Provide the (X, Y) coordinate of the cell's center where the given text is located.  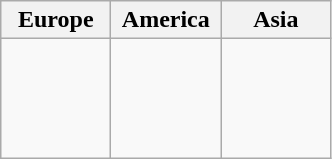
Europe (56, 20)
Asia (276, 20)
America (166, 20)
